Locate the cell with the specified text and output its (x, y) center coordinate. 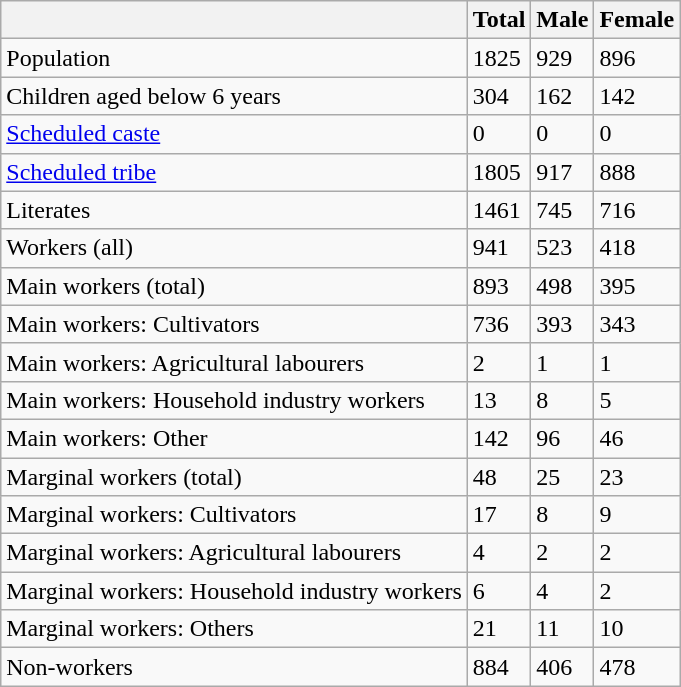
Literates (234, 210)
498 (562, 286)
25 (562, 477)
Main workers (total) (234, 286)
Workers (all) (234, 248)
Female (637, 20)
Male (562, 20)
17 (499, 515)
941 (499, 248)
1805 (499, 172)
Marginal workers (total) (234, 477)
406 (562, 667)
393 (562, 324)
523 (562, 248)
162 (562, 96)
13 (499, 400)
Total (499, 20)
1825 (499, 58)
Marginal workers: Cultivators (234, 515)
478 (637, 667)
23 (637, 477)
Marginal workers: Others (234, 629)
Main workers: Cultivators (234, 324)
736 (499, 324)
10 (637, 629)
Children aged below 6 years (234, 96)
21 (499, 629)
893 (499, 286)
884 (499, 667)
96 (562, 438)
48 (499, 477)
1461 (499, 210)
Non-workers (234, 667)
Scheduled caste (234, 134)
917 (562, 172)
6 (499, 591)
Main workers: Agricultural labourers (234, 362)
418 (637, 248)
395 (637, 286)
Scheduled tribe (234, 172)
304 (499, 96)
Population (234, 58)
Marginal workers: Household industry workers (234, 591)
46 (637, 438)
745 (562, 210)
9 (637, 515)
Main workers: Household industry workers (234, 400)
888 (637, 172)
11 (562, 629)
896 (637, 58)
Main workers: Other (234, 438)
716 (637, 210)
Marginal workers: Agricultural labourers (234, 553)
5 (637, 400)
343 (637, 324)
929 (562, 58)
